Return [X, Y] of the center of cell containing provided text 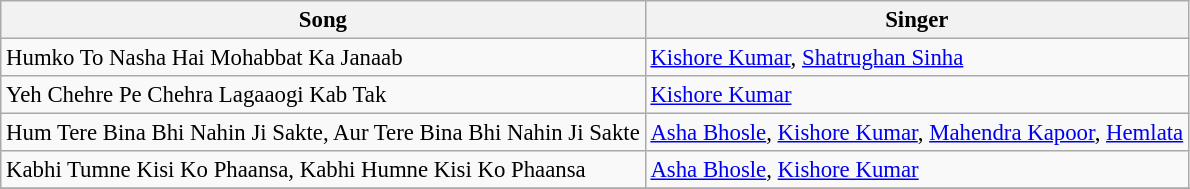
Asha Bhosle, Kishore Kumar [916, 170]
Kishore Kumar [916, 95]
Song [323, 20]
Asha Bhosle, Kishore Kumar, Mahendra Kapoor, Hemlata [916, 133]
Kishore Kumar, Shatrughan Sinha [916, 58]
Kabhi Tumne Kisi Ko Phaansa, Kabhi Humne Kisi Ko Phaansa [323, 170]
Singer [916, 20]
Yeh Chehre Pe Chehra Lagaaogi Kab Tak [323, 95]
Hum Tere Bina Bhi Nahin Ji Sakte, Aur Tere Bina Bhi Nahin Ji Sakte [323, 133]
Humko To Nasha Hai Mohabbat Ka Janaab [323, 58]
